Output the (X, Y) coordinate of the center of the cell containing the given text.  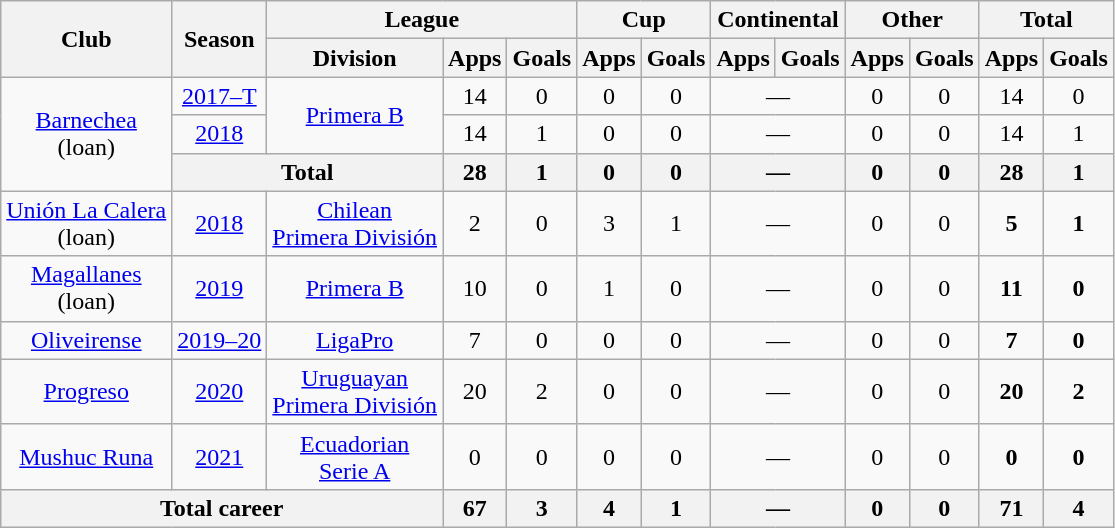
Barnechea(loan) (86, 134)
LigaPro (355, 340)
EcuadorianSerie A (355, 456)
Cup (644, 20)
2019 (220, 288)
Magallanes(loan) (86, 288)
2017–T (220, 96)
Season (220, 39)
Other (912, 20)
10 (475, 288)
ChileanPrimera División (355, 224)
Club (86, 39)
Progreso (86, 392)
Oliveirense (86, 340)
Total career (222, 508)
UruguayanPrimera División (355, 392)
71 (1011, 508)
67 (475, 508)
Continental (778, 20)
11 (1011, 288)
2020 (220, 392)
Division (355, 58)
Mushuc Runa (86, 456)
League (422, 20)
2021 (220, 456)
2019–20 (220, 340)
Unión La Calera(loan) (86, 224)
5 (1011, 224)
